Determine the (X, Y) coordinate at the center of the cell enclosing the given text.  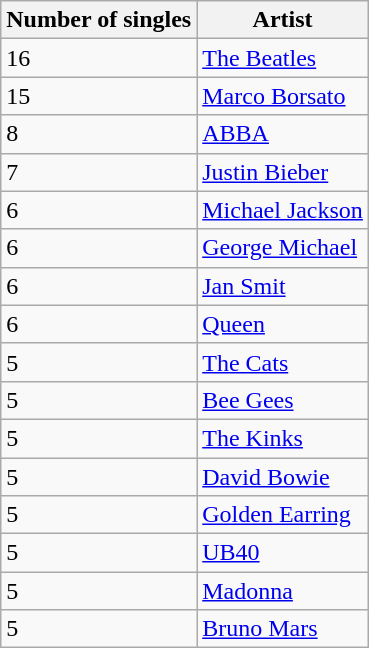
The Beatles (283, 58)
8 (99, 134)
Queen (283, 324)
Marco Borsato (283, 96)
The Kinks (283, 438)
Artist (283, 20)
15 (99, 96)
Number of singles (99, 20)
Golden Earring (283, 515)
Madonna (283, 591)
ABBA (283, 134)
The Cats (283, 362)
UB40 (283, 553)
7 (99, 172)
George Michael (283, 248)
Bee Gees (283, 400)
David Bowie (283, 477)
Michael Jackson (283, 210)
Bruno Mars (283, 629)
Jan Smit (283, 286)
Justin Bieber (283, 172)
16 (99, 58)
